From the cell containing the given text, extract its center point as [x, y] coordinate. 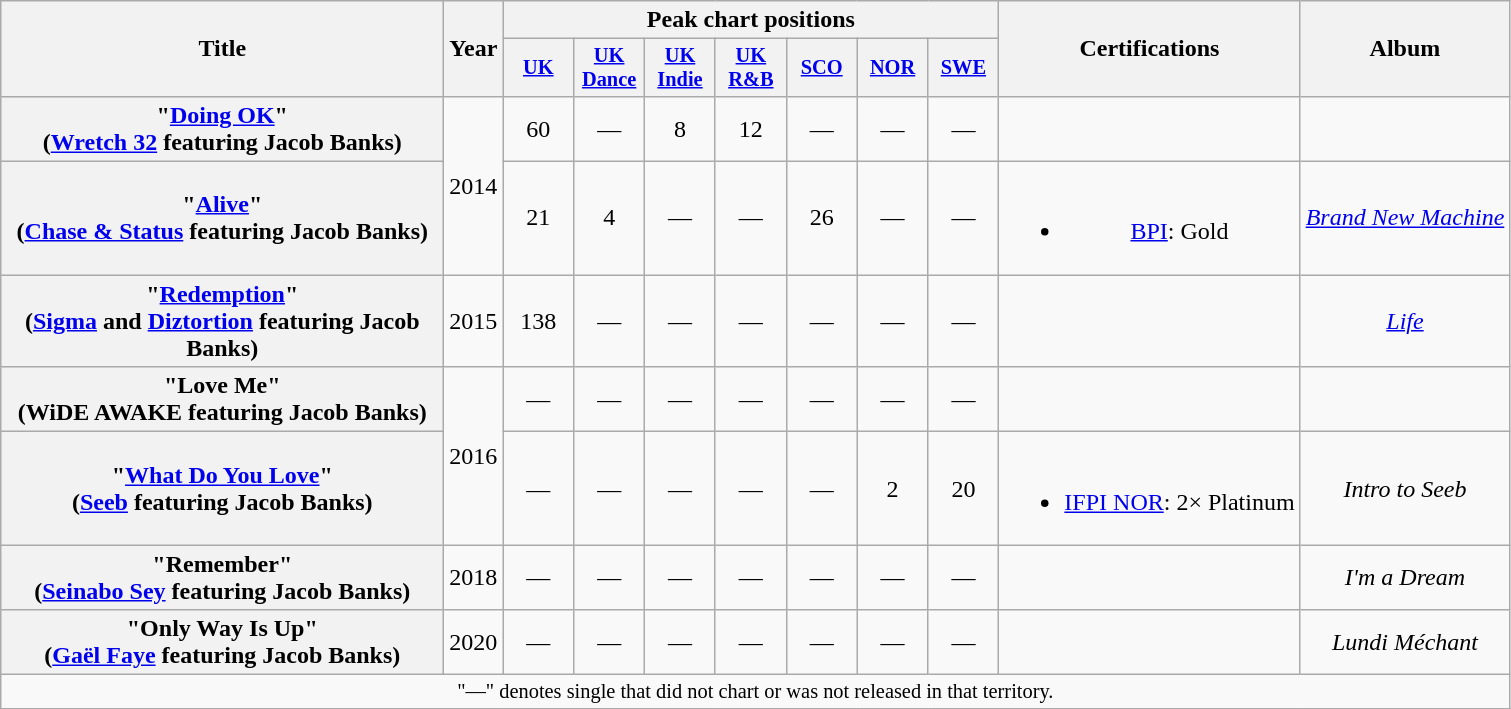
2 [892, 488]
2018 [474, 578]
Album [1405, 49]
NOR [892, 68]
"What Do You Love"(Seeb featuring Jacob Banks) [222, 488]
138 [538, 321]
"Redemption"(Sigma and Diztortion featuring Jacob Banks) [222, 321]
UK Dance [610, 68]
"Only Way Is Up"(Gaël Faye featuring Jacob Banks) [222, 642]
"Doing OK"(Wretch 32 featuring Jacob Banks) [222, 128]
IFPI NOR: 2× Platinum [1150, 488]
Brand New Machine [1405, 218]
21 [538, 218]
UK [538, 68]
12 [750, 128]
I'm a Dream [1405, 578]
Title [222, 49]
Peak chart positions [751, 20]
"—" denotes single that did not chart or was not released in that territory. [756, 692]
Year [474, 49]
26 [822, 218]
2015 [474, 321]
2020 [474, 642]
4 [610, 218]
"Love Me"(WiDE AWAKE featuring Jacob Banks) [222, 400]
Lundi Méchant [1405, 642]
60 [538, 128]
Certifications [1150, 49]
Life [1405, 321]
2014 [474, 185]
"Remember"(Seinabo Sey featuring Jacob Banks) [222, 578]
8 [680, 128]
2016 [474, 456]
Intro to Seeb [1405, 488]
BPI: Gold [1150, 218]
20 [964, 488]
UK R&B [750, 68]
SWE [964, 68]
"Alive"(Chase & Status featuring Jacob Banks) [222, 218]
UK Indie [680, 68]
SCO [822, 68]
